Return [X, Y] of the center of cell containing provided text 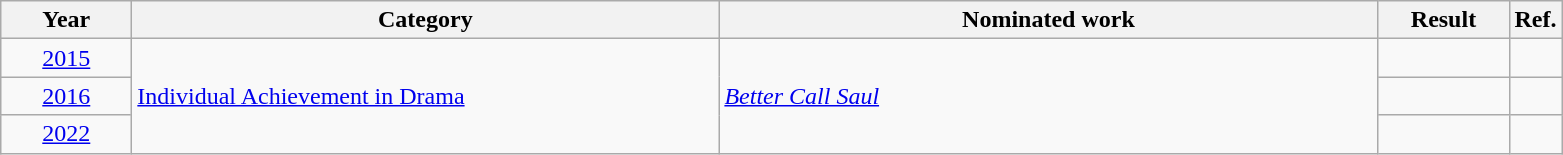
Individual Achievement in Drama [426, 96]
2022 [66, 134]
Year [66, 20]
Ref. [1536, 20]
Better Call Saul [1048, 96]
Category [426, 20]
Nominated work [1048, 20]
2015 [66, 58]
Result [1444, 20]
2016 [66, 96]
